Pinpoint the cell where the given text exists, returning its (X, Y) midpoint coordinate. 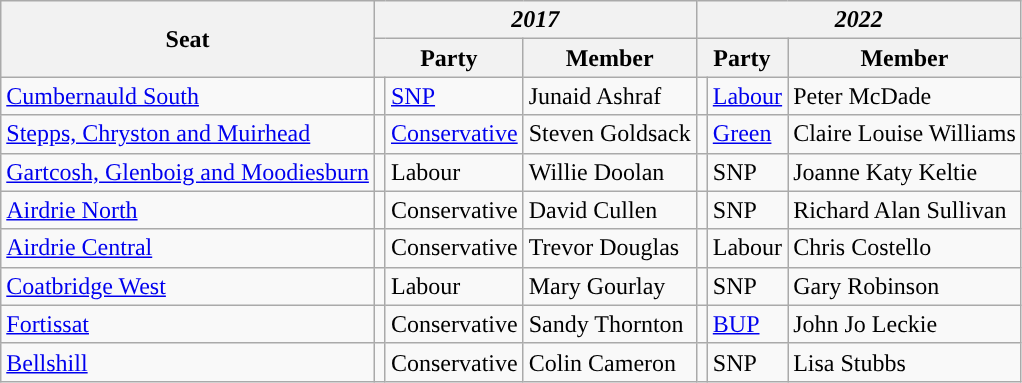
Green (747, 134)
Mary Gourlay (610, 286)
David Cullen (610, 210)
John Jo Leckie (905, 324)
Chris Costello (905, 248)
Seat (188, 39)
Junaid Ashraf (610, 96)
Steven Goldsack (610, 134)
Claire Louise Williams (905, 134)
2022 (858, 20)
BUP (747, 324)
2017 (535, 20)
Cumbernauld South (188, 96)
Sandy Thornton (610, 324)
Airdrie Central (188, 248)
Lisa Stubbs (905, 362)
Peter McDade (905, 96)
Willie Doolan (610, 172)
Joanne Katy Keltie (905, 172)
Stepps, Chryston and Muirhead (188, 134)
Gartcosh, Glenboig and Moodiesburn (188, 172)
Bellshill (188, 362)
Fortissat (188, 324)
Richard Alan Sullivan (905, 210)
Airdrie North (188, 210)
Colin Cameron (610, 362)
Coatbridge West (188, 286)
Trevor Douglas (610, 248)
Gary Robinson (905, 286)
